From the cell containing the given text, extract its center point as (x, y) coordinate. 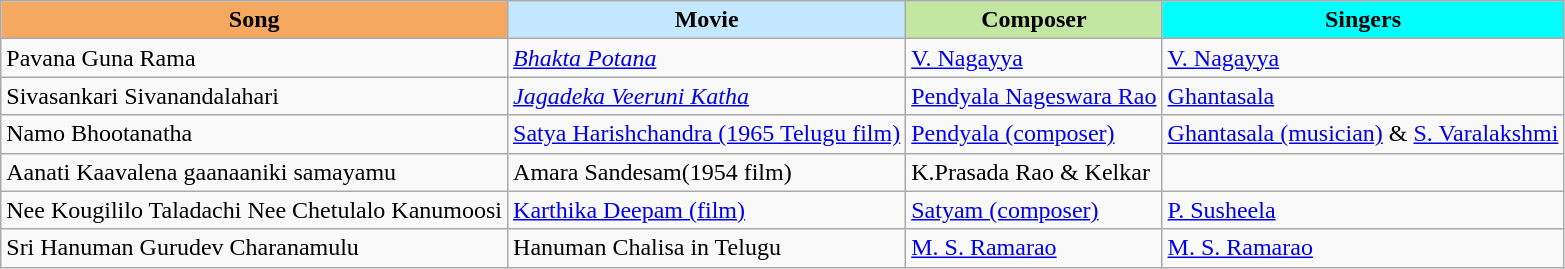
Pavana Guna Rama (254, 58)
Jagadeka Veeruni Katha (707, 96)
Hanuman Chalisa in Telugu (707, 248)
K.Prasada Rao & Kelkar (1034, 172)
Nee Kougililo Taladachi Nee Chetulalo Kanumoosi (254, 210)
Ghantasala (musician) & S. Varalakshmi (1363, 134)
Karthika Deepam (film) (707, 210)
Pendyala Nageswara Rao (1034, 96)
Satyam (composer) (1034, 210)
Amara Sandesam(1954 film) (707, 172)
Sri Hanuman Gurudev Charanamulu (254, 248)
Sivasankari Sivanandalahari (254, 96)
Composer (1034, 20)
Aanati Kaavalena gaanaaniki samayamu (254, 172)
Movie (707, 20)
Singers (1363, 20)
Satya Harishchandra (1965 Telugu film) (707, 134)
Pendyala (composer) (1034, 134)
Bhakta Potana (707, 58)
P. Susheela (1363, 210)
Namo Bhootanatha (254, 134)
Ghantasala (1363, 96)
Song (254, 20)
